Scan for the cell matching the given text and deliver its (x, y) coordinate at center. 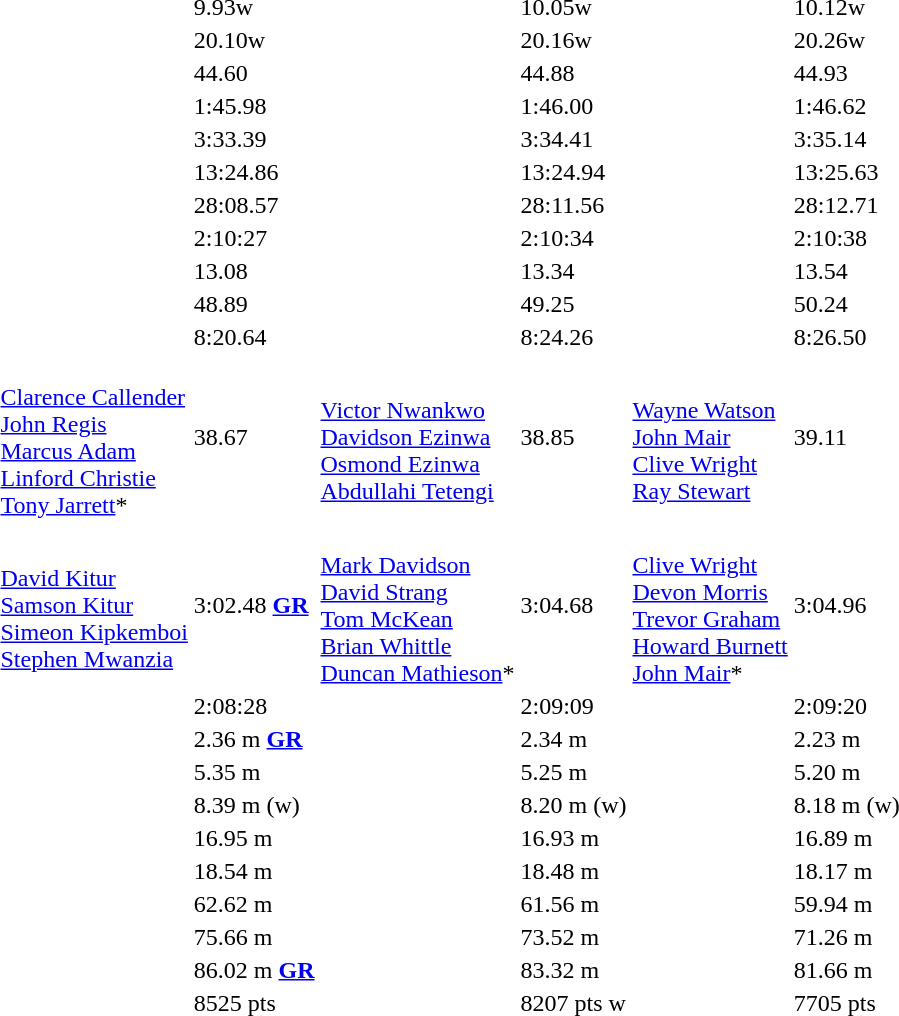
13:24.94 (574, 172)
18.48 m (574, 871)
2:09:09 (574, 706)
2.36 m GR (254, 739)
44.88 (574, 73)
5.35 m (254, 772)
86.02 m GR (254, 970)
75.66 m (254, 937)
28:08.57 (254, 205)
3:33.39 (254, 139)
8:20.64 (254, 337)
3:04.68 (574, 606)
8.20 m (w) (574, 805)
8.39 m (w) (254, 805)
3:34.41 (574, 139)
28:11.56 (574, 205)
44.60 (254, 73)
Clive WrightDevon MorrisTrevor GrahamHoward BurnettJohn Mair* (710, 606)
2:10:34 (574, 238)
48.89 (254, 304)
Victor NwankwoDavidson EzinwaOsmond EzinwaAbdullahi Tetengi (418, 438)
13.08 (254, 271)
38.85 (574, 438)
3:02.48 GR (254, 606)
16.93 m (574, 838)
16.95 m (254, 838)
13.34 (574, 271)
8:24.26 (574, 337)
62.62 m (254, 904)
2:08:28 (254, 706)
5.25 m (574, 772)
13:24.86 (254, 172)
18.54 m (254, 871)
20.10w (254, 40)
20.16w (574, 40)
Wayne WatsonJohn MairClive WrightRay Stewart (710, 438)
83.32 m (574, 970)
2:10:27 (254, 238)
2.34 m (574, 739)
1:45.98 (254, 106)
1:46.00 (574, 106)
38.67 (254, 438)
73.52 m (574, 937)
Mark DavidsonDavid StrangTom McKeanBrian WhittleDuncan Mathieson* (418, 606)
61.56 m (574, 904)
49.25 (574, 304)
